Determine the (X, Y) coordinate at the center of the cell enclosing the given text.  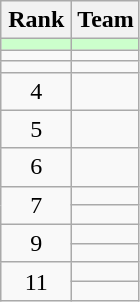
Rank (36, 20)
9 (36, 243)
4 (36, 91)
7 (36, 205)
5 (36, 129)
Team (106, 20)
11 (36, 281)
6 (36, 167)
